Detect which cell encompasses the target text, then output its (X, Y) center coordinate. 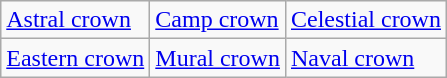
Astral crown (76, 20)
Celestial crown (366, 20)
Camp crown (218, 20)
Naval crown (366, 58)
Eastern crown (76, 58)
Mural crown (218, 58)
